Locate the cell with the specified text and output its (x, y) center coordinate. 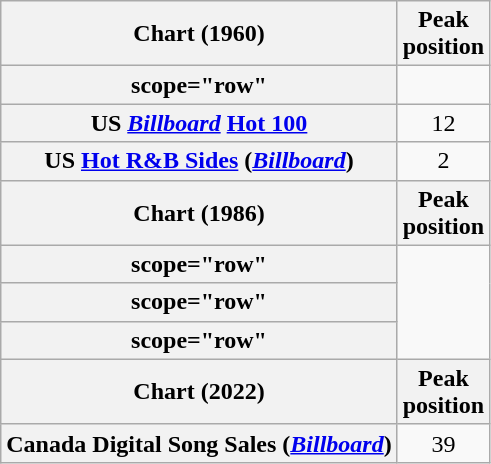
Chart (1986) (199, 212)
Canada Digital Song Sales (Billboard) (199, 443)
Chart (2022) (199, 392)
US Billboard Hot 100 (199, 123)
Chart (1960) (199, 34)
12 (443, 123)
US Hot R&B Sides (Billboard) (199, 161)
39 (443, 443)
2 (443, 161)
